Search for the cell housing the specified text and yield its [x, y] center coordinate. 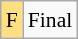
F [12, 20]
Final [50, 20]
